Find where the given text appears and provide that cell's center as (X, Y) coordinate. 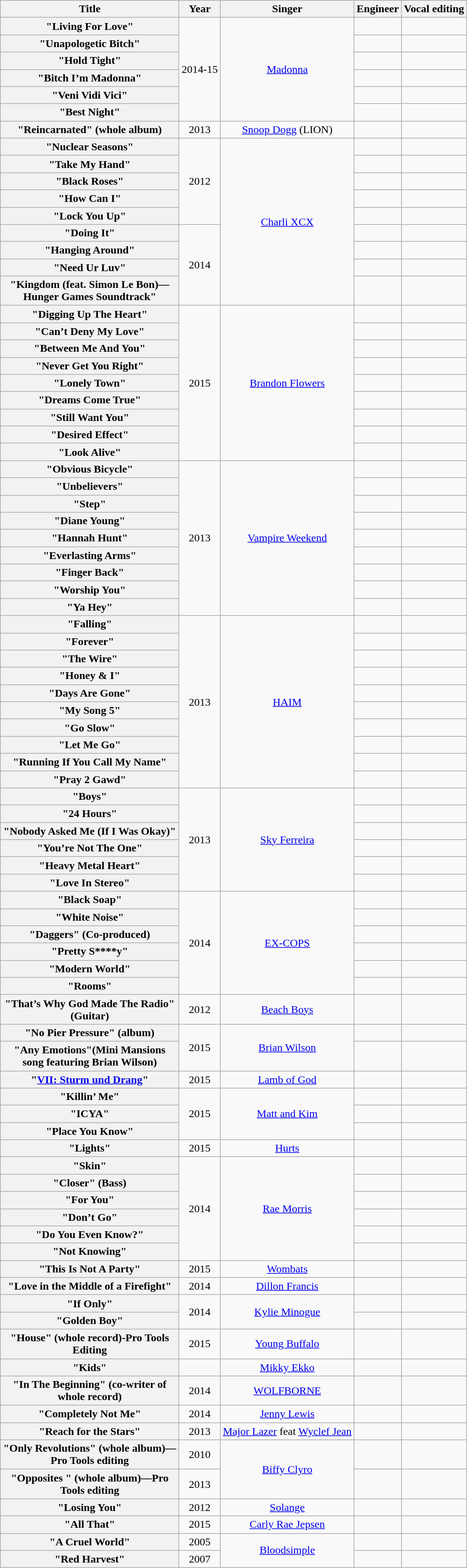
2014-15 (200, 69)
"If Only" (90, 1303)
2010 (200, 1455)
Bloodsimple (287, 1550)
"Any Emotions"(Mini Mansions song featuring Brian Wilson) (90, 1056)
"This Is Not A Party" (90, 1269)
"Place You Know" (90, 1131)
"Reach for the Stars" (90, 1431)
"Completely Not Me" (90, 1414)
"In The Beginning" (co-writer of whole record) (90, 1391)
"Red Harvest" (90, 1559)
"Black Soap" (90, 900)
"Finger Back" (90, 573)
"A Cruel World" (90, 1542)
Vampire Weekend (287, 538)
Mikky Ekko (287, 1367)
"Diane Young" (90, 521)
"Worship You" (90, 590)
"How Can I" (90, 198)
"Never Get You Right" (90, 366)
"Black Roses" (90, 181)
2005 (200, 1542)
"Only Revolutions" (whole album)—Pro Tools editing (90, 1455)
"No Pier Pressure" (album) (90, 1033)
Kylie Minogue (287, 1312)
"All That" (90, 1525)
Carly Rae Jepsen (287, 1525)
"Everlasting Arms" (90, 555)
"Take My Hand" (90, 164)
Singer (287, 9)
"Not Knowing" (90, 1252)
"Best Night" (90, 112)
"Doing It" (90, 233)
2007 (200, 1559)
"For You" (90, 1200)
"Pretty S****y" (90, 951)
"Obvious Bicycle" (90, 469)
"Don’t Go" (90, 1217)
Major Lazer feat Wyclef Jean (287, 1431)
"Forever" (90, 641)
Young Buffalo (287, 1343)
"Kids" (90, 1367)
"Falling" (90, 624)
"Rooms" (90, 986)
"Look Alive" (90, 452)
"Unapologetic Bitch" (90, 43)
"The Wire" (90, 659)
Vocal editing (434, 9)
WOLFBORNE (287, 1391)
"My Song 5" (90, 710)
"Daggers" (Co-produced) (90, 934)
"Losing You" (90, 1507)
"Still Want You" (90, 417)
"Unbelievers" (90, 486)
Brandon Flowers (287, 383)
"Between Me And You" (90, 349)
"ICYA" (90, 1114)
EX-COPS (287, 943)
"Nobody Asked Me (If I Was Okay)" (90, 831)
"Golden Boy" (90, 1320)
"Kingdom (feat. Simon Le Bon)—Hunger Games Soundtrack" (90, 291)
"Modern World" (90, 969)
HAIM (287, 702)
Year (200, 9)
"Heavy Metal Heart" (90, 865)
"Love In Stereo" (90, 883)
Brian Wilson (287, 1047)
"Desired Effect" (90, 435)
"Hannah Hunt" (90, 538)
"Go Slow" (90, 727)
"Pray 2 Gawd" (90, 779)
"Killin’ Me" (90, 1097)
"House" (whole record)-Pro Tools Editing (90, 1343)
"Honey & I" (90, 676)
"24 Hours" (90, 814)
"Running If You Call My Name" (90, 762)
Beach Boys (287, 1009)
"That’s Why God Made The Radio" (Guitar) (90, 1009)
"Digging Up The Heart" (90, 314)
Dillon Francis (287, 1286)
Title (90, 9)
"Days Are Gone" (90, 693)
Biffy Clyro (287, 1469)
"White Noise" (90, 917)
"Boys" (90, 797)
"Dreams Come True" (90, 400)
"Lock You Up" (90, 216)
"Do You Even Know?" (90, 1234)
"Ya Hey" (90, 607)
Jenny Lewis (287, 1414)
"Lonely Town" (90, 383)
"VII: Sturm und Drang" (90, 1080)
Lamb of God (287, 1080)
"Step" (90, 504)
"Lights" (90, 1148)
Madonna (287, 69)
Snoop Dogg (LION) (287, 129)
"Need Ur Luv" (90, 268)
"Can’t Deny My Love" (90, 331)
"Skin" (90, 1166)
"Hanging Around" (90, 250)
Matt and Kim (287, 1114)
Wombats (287, 1269)
"Let Me Go" (90, 745)
"Living For Love" (90, 26)
"Closer" (Bass) (90, 1183)
"Opposites " (whole album)—Pro Tools editing (90, 1484)
"Love in the Middle of a Firefight" (90, 1286)
Solange (287, 1507)
Charli XCX (287, 222)
"You’re Not The One" (90, 848)
"Bitch I’m Madonna" (90, 78)
"Veni Vidi Vici" (90, 95)
Engineer (378, 9)
Hurts (287, 1148)
"Reincarnated" (whole album) (90, 129)
"Nuclear Seasons" (90, 147)
"Hold Tight" (90, 61)
Sky Ferreira (287, 840)
Rae Morris (287, 1209)
